Extract the [x, y] coordinate from the center of the cell holding the provided text.  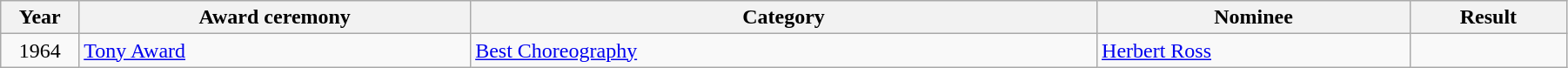
Nominee [1254, 17]
Category [784, 17]
Result [1488, 17]
Best Choreography [784, 51]
Herbert Ross [1254, 51]
Award ceremony [275, 17]
Year [40, 17]
1964 [40, 51]
Tony Award [275, 51]
